For the text-containing cell, return its midpoint in (x, y) coordinate format. 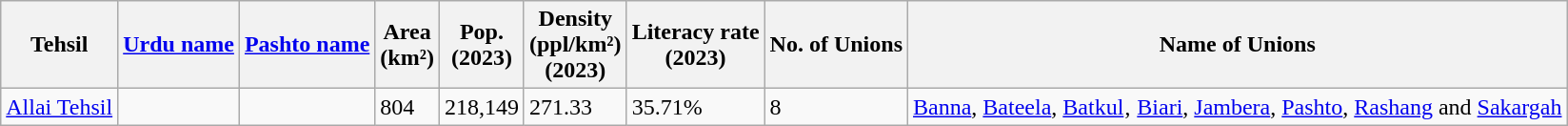
35.71% (695, 107)
No. of Unions (836, 45)
8 (836, 107)
Allai Tehsil (59, 107)
Pop.(2023) (482, 45)
Pashto name (307, 45)
Area(km²) (407, 45)
Density(ppl/km²)(2023) (575, 45)
Banna, Bateela, Batkul‚ Biari, Jambera, Pashto, Rashang and Sakargah (1238, 107)
Urdu name (179, 45)
804 (407, 107)
218,149 (482, 107)
Name of Unions (1238, 45)
Literacy rate(2023) (695, 45)
Tehsil (59, 45)
271.33 (575, 107)
